Return (X, Y) of the center of cell containing provided text 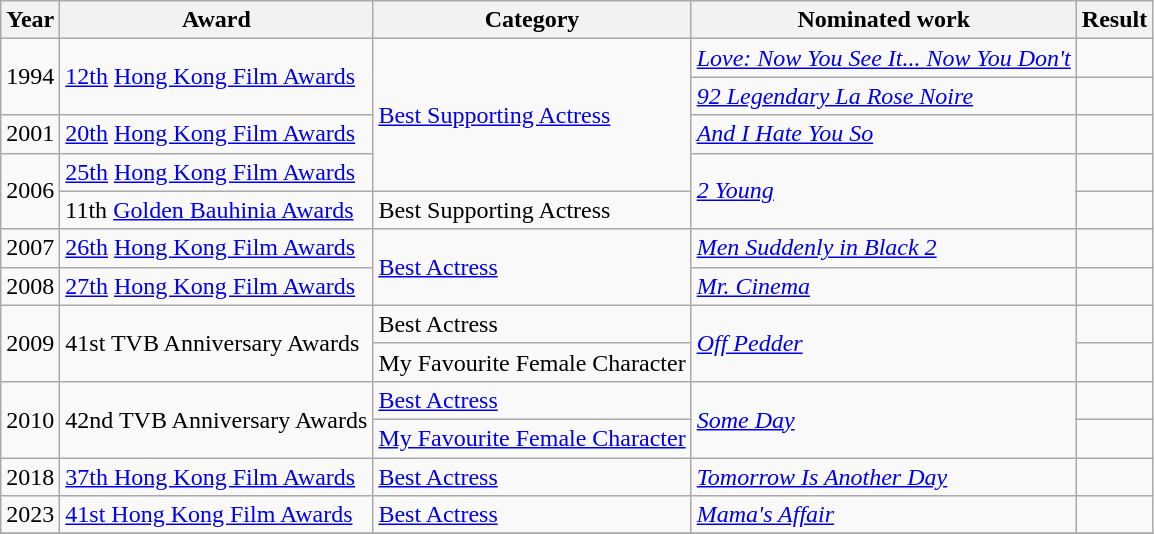
Men Suddenly in Black 2 (884, 248)
11th Golden Bauhinia Awards (216, 210)
And I Hate You So (884, 134)
2023 (30, 515)
2006 (30, 191)
2009 (30, 343)
37th Hong Kong Film Awards (216, 477)
Some Day (884, 419)
2 Young (884, 191)
Category (532, 20)
20th Hong Kong Film Awards (216, 134)
Award (216, 20)
25th Hong Kong Film Awards (216, 172)
2007 (30, 248)
92 Legendary La Rose Noire (884, 96)
Mr. Cinema (884, 286)
2001 (30, 134)
27th Hong Kong Film Awards (216, 286)
2018 (30, 477)
Off Pedder (884, 343)
Year (30, 20)
42nd TVB Anniversary Awards (216, 419)
41st TVB Anniversary Awards (216, 343)
2008 (30, 286)
Result (1114, 20)
Nominated work (884, 20)
Love: Now You See It... Now You Don't (884, 58)
12th Hong Kong Film Awards (216, 77)
41st Hong Kong Film Awards (216, 515)
Mama's Affair (884, 515)
26th Hong Kong Film Awards (216, 248)
Tomorrow Is Another Day (884, 477)
1994 (30, 77)
2010 (30, 419)
